Identify which cell holds the provided text, then report its (X, Y) central coordinate. 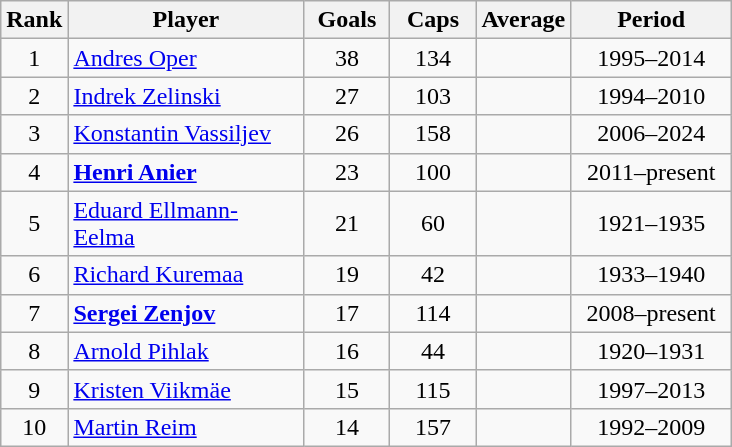
4 (34, 172)
15 (347, 389)
1995–2014 (652, 58)
1992–2009 (652, 427)
Henri Anier (186, 172)
2011–present (652, 172)
6 (34, 275)
103 (433, 96)
19 (347, 275)
Player (186, 20)
1 (34, 58)
1994–2010 (652, 96)
Martin Reim (186, 427)
17 (347, 313)
2006–2024 (652, 134)
Eduard Ellmann-Eelma (186, 224)
100 (433, 172)
115 (433, 389)
1997–2013 (652, 389)
7 (34, 313)
1920–1931 (652, 351)
23 (347, 172)
Indrek Zelinski (186, 96)
3 (34, 134)
Richard Kuremaa (186, 275)
Kristen Viikmäe (186, 389)
Arnold Pihlak (186, 351)
8 (34, 351)
Average (524, 20)
Period (652, 20)
10 (34, 427)
38 (347, 58)
Konstantin Vassiljev (186, 134)
134 (433, 58)
158 (433, 134)
60 (433, 224)
Rank (34, 20)
21 (347, 224)
1921–1935 (652, 224)
5 (34, 224)
Caps (433, 20)
42 (433, 275)
26 (347, 134)
Andres Oper (186, 58)
114 (433, 313)
Sergei Zenjov (186, 313)
14 (347, 427)
2 (34, 96)
27 (347, 96)
2008–present (652, 313)
1933–1940 (652, 275)
157 (433, 427)
44 (433, 351)
Goals (347, 20)
16 (347, 351)
9 (34, 389)
